Capture the cell that displays the provided text and extract its [x, y] central coordinate. 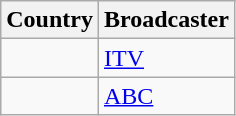
ABC [166, 96]
ITV [166, 58]
Country [50, 20]
Broadcaster [166, 20]
